For the text-containing cell, return its midpoint in [X, Y] coordinate format. 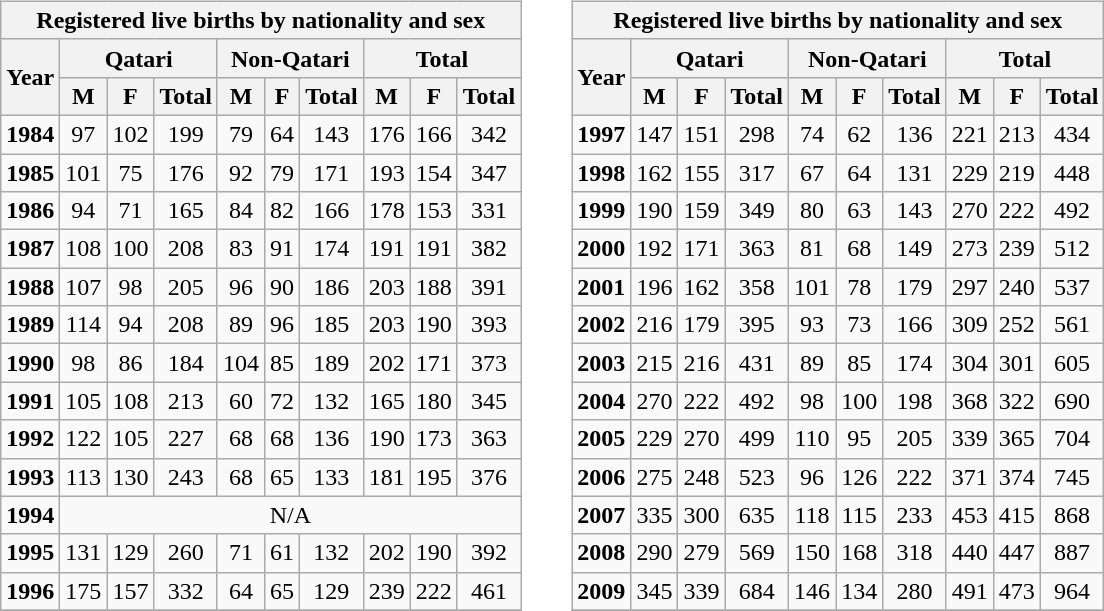
252 [1016, 325]
151 [702, 134]
2009 [602, 591]
1985 [30, 173]
75 [130, 173]
N/A [290, 515]
1994 [30, 515]
113 [84, 477]
74 [812, 134]
82 [282, 211]
84 [240, 211]
67 [812, 173]
260 [186, 553]
382 [489, 249]
290 [654, 553]
178 [386, 211]
279 [702, 553]
63 [860, 211]
233 [915, 515]
440 [970, 553]
196 [654, 287]
248 [702, 477]
473 [1016, 591]
499 [757, 439]
159 [702, 211]
104 [240, 363]
335 [654, 515]
93 [812, 325]
275 [654, 477]
188 [434, 287]
273 [970, 249]
153 [434, 211]
107 [84, 287]
92 [240, 173]
157 [130, 591]
393 [489, 325]
114 [84, 325]
347 [489, 173]
376 [489, 477]
83 [240, 249]
1989 [30, 325]
322 [1016, 401]
192 [654, 249]
605 [1072, 363]
1997 [602, 134]
448 [1072, 173]
91 [282, 249]
512 [1072, 249]
309 [970, 325]
181 [386, 477]
298 [757, 134]
149 [915, 249]
2006 [602, 477]
569 [757, 553]
215 [654, 363]
431 [757, 363]
2008 [602, 553]
184 [186, 363]
392 [489, 553]
371 [970, 477]
358 [757, 287]
185 [332, 325]
332 [186, 591]
219 [1016, 173]
130 [130, 477]
391 [489, 287]
134 [860, 591]
227 [186, 439]
304 [970, 363]
95 [860, 439]
491 [970, 591]
1999 [602, 211]
221 [970, 134]
1995 [30, 553]
537 [1072, 287]
126 [860, 477]
342 [489, 134]
1992 [30, 439]
1986 [30, 211]
122 [84, 439]
447 [1016, 553]
2003 [602, 363]
300 [702, 515]
72 [282, 401]
2004 [602, 401]
1987 [30, 249]
373 [489, 363]
635 [757, 515]
280 [915, 591]
102 [130, 134]
1993 [30, 477]
155 [702, 173]
868 [1072, 515]
78 [860, 287]
523 [757, 477]
110 [812, 439]
461 [489, 591]
301 [1016, 363]
1998 [602, 173]
180 [434, 401]
175 [84, 591]
434 [1072, 134]
73 [860, 325]
147 [654, 134]
97 [84, 134]
317 [757, 173]
154 [434, 173]
1991 [30, 401]
240 [1016, 287]
1988 [30, 287]
150 [812, 553]
2002 [602, 325]
81 [812, 249]
2001 [602, 287]
199 [186, 134]
690 [1072, 401]
198 [915, 401]
62 [860, 134]
133 [332, 477]
684 [757, 591]
186 [332, 287]
1990 [30, 363]
118 [812, 515]
195 [434, 477]
415 [1016, 515]
2005 [602, 439]
1984 [30, 134]
173 [434, 439]
193 [386, 173]
60 [240, 401]
349 [757, 211]
2000 [602, 249]
297 [970, 287]
168 [860, 553]
331 [489, 211]
2007 [602, 515]
561 [1072, 325]
887 [1072, 553]
368 [970, 401]
374 [1016, 477]
115 [860, 515]
745 [1072, 477]
80 [812, 211]
395 [757, 325]
86 [130, 363]
146 [812, 591]
90 [282, 287]
453 [970, 515]
964 [1072, 591]
61 [282, 553]
189 [332, 363]
365 [1016, 439]
318 [915, 553]
1996 [30, 591]
704 [1072, 439]
243 [186, 477]
